From the cell containing the given text, extract its center point as [x, y] coordinate. 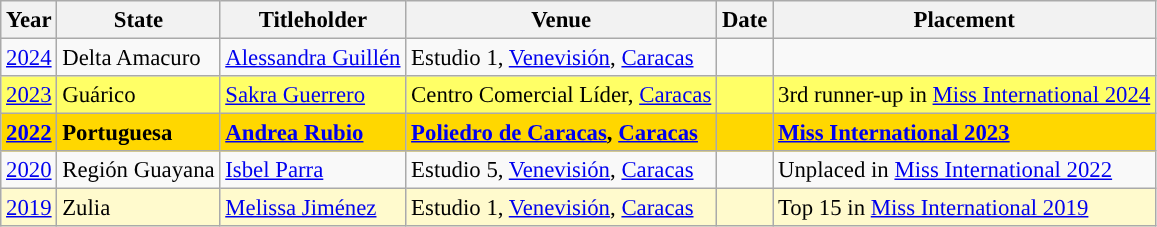
2023 [29, 95]
Estudio 5, Venevisión, Caracas [562, 170]
Poliedro de Caracas, Caracas [562, 133]
2020 [29, 170]
Región Guayana [138, 170]
Unplaced in Miss International 2022 [964, 170]
Sakra Guerrero [313, 95]
Zulia [138, 208]
State [138, 20]
Date [745, 20]
Melissa Jiménez [313, 208]
Titleholder [313, 20]
Delta Amacuro [138, 58]
Venue [562, 20]
Miss International 2023 [964, 133]
2019 [29, 208]
2024 [29, 58]
3rd runner-up in Miss International 2024 [964, 95]
Guárico [138, 95]
Centro Comercial Líder, Caracas [562, 95]
Andrea Rubio [313, 133]
Top 15 in Miss International 2019 [964, 208]
Portuguesa [138, 133]
Alessandra Guillén [313, 58]
2022 [29, 133]
Year [29, 20]
Isbel Parra [313, 170]
Placement [964, 20]
